From the cell containing the given text, extract its center point as [X, Y] coordinate. 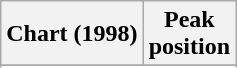
Chart (1998) [72, 34]
Peakposition [189, 34]
